Scan for the cell matching the given text and deliver its (x, y) coordinate at center. 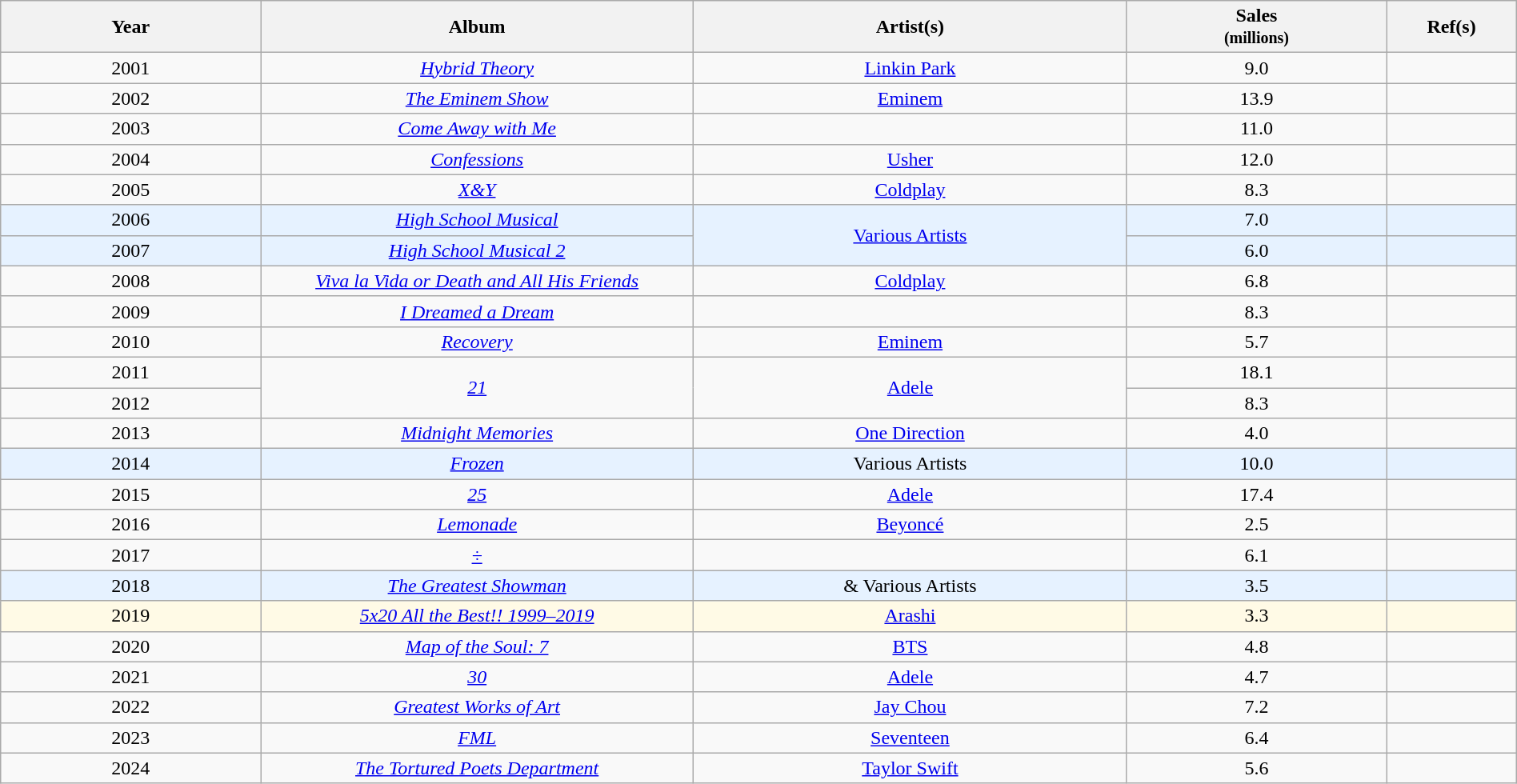
2023 (131, 738)
Taylor Swift (911, 768)
2014 (131, 464)
High School Musical (477, 220)
The Greatest Showman (477, 586)
Ref(s) (1451, 27)
2018 (131, 586)
I Dreamed a Dream (477, 311)
6.4 (1256, 738)
Come Away with Me (477, 129)
18.1 (1256, 372)
Hybrid Theory (477, 68)
3.5 (1256, 586)
Artist(s) (911, 27)
Linkin Park (911, 68)
5x20 All the Best!! 1999–2019 (477, 616)
2013 (131, 434)
21 (477, 387)
Frozen (477, 464)
30 (477, 677)
2005 (131, 190)
Album (477, 27)
2008 (131, 281)
FML (477, 738)
Map of the Soul: 7 (477, 646)
& Various Artists (911, 586)
17.4 (1256, 494)
2010 (131, 342)
7.0 (1256, 220)
2.5 (1256, 525)
Sales(millions) (1256, 27)
BTS (911, 646)
2003 (131, 129)
2022 (131, 707)
6.1 (1256, 555)
The Tortured Poets Department (477, 768)
Arashi (911, 616)
9.0 (1256, 68)
2006 (131, 220)
X&Y (477, 190)
Beyoncé (911, 525)
2016 (131, 525)
2021 (131, 677)
13.9 (1256, 98)
2001 (131, 68)
Viva la Vida or Death and All His Friends (477, 281)
Jay Chou (911, 707)
Usher (911, 159)
2011 (131, 372)
Confessions (477, 159)
Midnight Memories (477, 434)
7.2 (1256, 707)
25 (477, 494)
2007 (131, 250)
3.3 (1256, 616)
2009 (131, 311)
Seventeen (911, 738)
5.6 (1256, 768)
4.7 (1256, 677)
2012 (131, 402)
Year (131, 27)
5.7 (1256, 342)
4.8 (1256, 646)
4.0 (1256, 434)
11.0 (1256, 129)
10.0 (1256, 464)
12.0 (1256, 159)
2020 (131, 646)
2015 (131, 494)
2024 (131, 768)
High School Musical 2 (477, 250)
2019 (131, 616)
2002 (131, 98)
÷ (477, 555)
Recovery (477, 342)
6.0 (1256, 250)
2004 (131, 159)
2017 (131, 555)
Greatest Works of Art (477, 707)
The Eminem Show (477, 98)
6.8 (1256, 281)
Lemonade (477, 525)
One Direction (911, 434)
